Pinpoint the cell where the given text exists, returning its [x, y] midpoint coordinate. 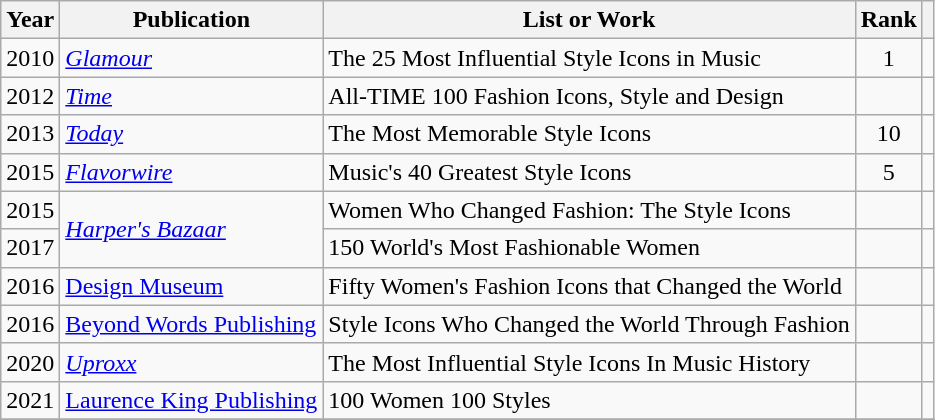
The Most Influential Style Icons In Music History [589, 362]
2010 [30, 58]
Publication [192, 20]
Rank [888, 20]
Women Who Changed Fashion: The Style Icons [589, 210]
Today [192, 134]
List or Work [589, 20]
Harper's Bazaar [192, 229]
All-TIME 100 Fashion Icons, Style and Design [589, 96]
The 25 Most Influential Style Icons in Music [589, 58]
150 World's Most Fashionable Women [589, 248]
2013 [30, 134]
Fifty Women's Fashion Icons that Changed the World [589, 286]
Laurence King Publishing [192, 400]
Flavorwire [192, 172]
2017 [30, 248]
Uproxx [192, 362]
5 [888, 172]
Year [30, 20]
Beyond Words Publishing [192, 324]
The Most Memorable Style Icons [589, 134]
2021 [30, 400]
2020 [30, 362]
Style Icons Who Changed the World Through Fashion [589, 324]
Design Museum [192, 286]
2012 [30, 96]
1 [888, 58]
10 [888, 134]
Time [192, 96]
Glamour [192, 58]
Music's 40 Greatest Style Icons [589, 172]
100 Women 100 Styles [589, 400]
